Identify which cell holds the provided text, then report its (X, Y) central coordinate. 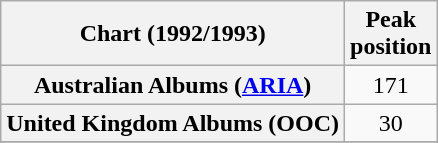
Chart (1992/1993) (173, 34)
Peak position (391, 34)
United Kingdom Albums (OOC) (173, 123)
30 (391, 123)
Australian Albums (ARIA) (173, 85)
171 (391, 85)
